Return [X, Y] of the center of cell containing provided text 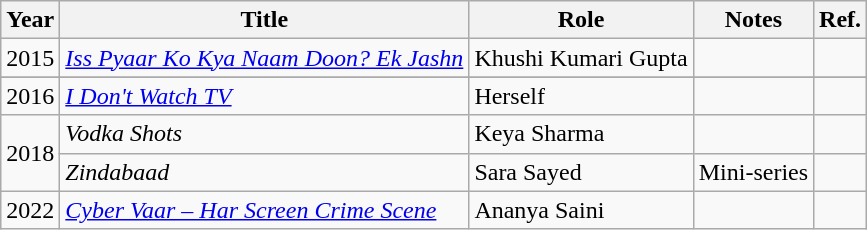
Vodka Shots [264, 134]
I Don't Watch TV [264, 96]
Ref. [840, 20]
Year [30, 20]
2018 [30, 153]
Role [581, 20]
Mini-series [753, 172]
Sara Sayed [581, 172]
2022 [30, 210]
Notes [753, 20]
Ananya Saini [581, 210]
2015 [30, 58]
Title [264, 20]
Herself [581, 96]
Iss Pyaar Ko Kya Naam Doon? Ek Jashn [264, 58]
Zindabaad [264, 172]
2016 [30, 96]
Keya Sharma [581, 134]
Cyber Vaar – Har Screen Crime Scene [264, 210]
Khushi Kumari Gupta [581, 58]
